Capture the cell that displays the provided text and extract its (x, y) central coordinate. 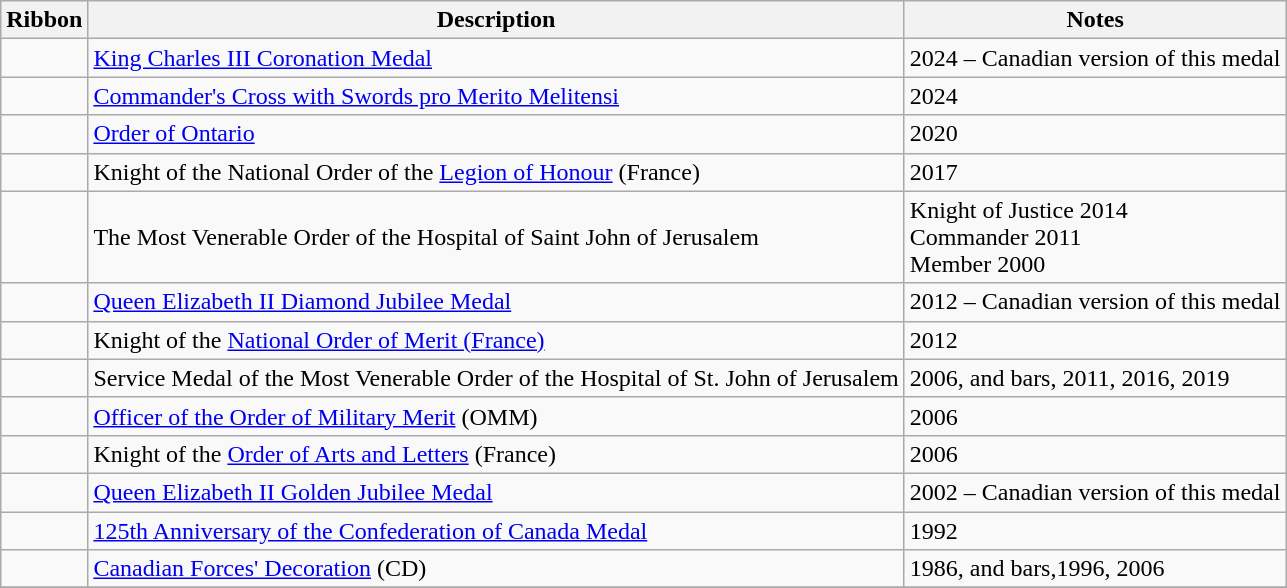
King Charles III Coronation Medal (496, 58)
Knight of the Order of Arts and Letters (France) (496, 454)
Order of Ontario (496, 134)
Canadian Forces' Decoration (CD) (496, 569)
Commander's Cross with Swords pro Merito Melitensi (496, 96)
Ribbon (44, 20)
1986, and bars,1996, 2006 (1095, 569)
125th Anniversary of the Confederation of Canada Medal (496, 531)
2006, and bars, 2011, 2016, 2019 (1095, 378)
Description (496, 20)
2020 (1095, 134)
Officer of the Order of Military Merit (OMM) (496, 416)
2012 – Canadian version of this medal (1095, 302)
2024 (1095, 96)
Service Medal of the Most Venerable Order of the Hospital of St. John of Jerusalem (496, 378)
2012 (1095, 340)
The Most Venerable Order of the Hospital of Saint John of Jerusalem (496, 237)
Notes (1095, 20)
Knight of the National Order of the Legion of Honour (France) (496, 172)
Queen Elizabeth II Golden Jubilee Medal (496, 492)
2017 (1095, 172)
Queen Elizabeth II Diamond Jubilee Medal (496, 302)
2024 – Canadian version of this medal (1095, 58)
2002 – Canadian version of this medal (1095, 492)
1992 (1095, 531)
Knight of Justice 2014Commander 2011Member 2000 (1095, 237)
Knight of the National Order of Merit (France) (496, 340)
